Determine the [X, Y] coordinate at the center of the cell enclosing the given text.  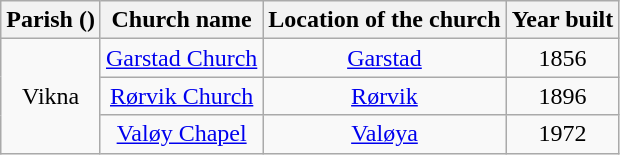
1896 [562, 96]
Church name [181, 20]
Valøya [384, 134]
Garstad Church [181, 58]
Rørvik [384, 96]
1856 [562, 58]
Location of the church [384, 20]
Vikna [51, 96]
1972 [562, 134]
Rørvik Church [181, 96]
Parish () [51, 20]
Valøy Chapel [181, 134]
Year built [562, 20]
Garstad [384, 58]
